Output the (X, Y) coordinate of the center of the cell containing the given text.  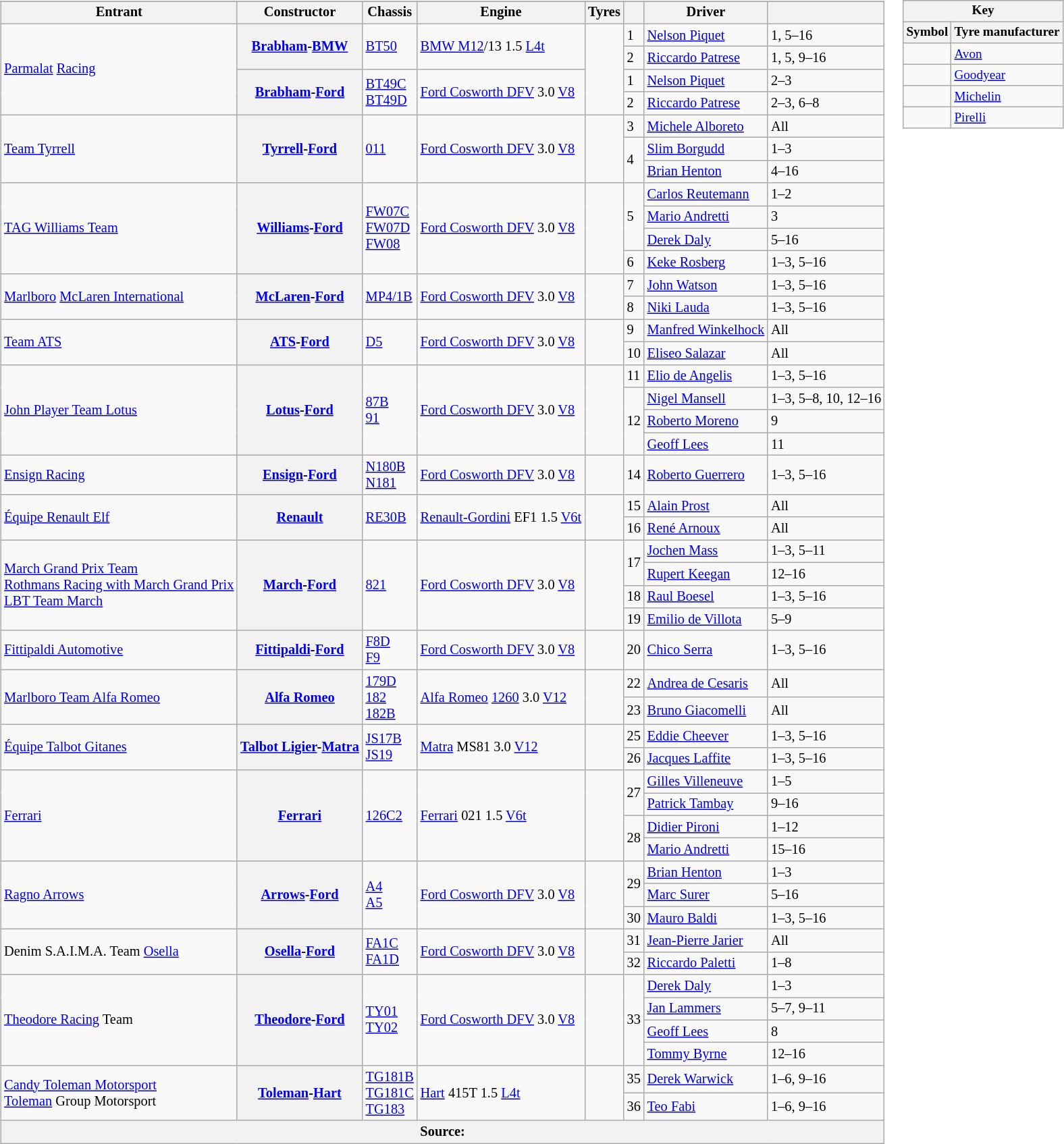
30 (634, 918)
Jan Lammers (706, 1009)
Ensign-Ford (300, 475)
TAG Williams Team (119, 228)
27 (634, 792)
Fittipaldi-Ford (300, 650)
1, 5–16 (826, 35)
D5 (390, 342)
McLaren-Ford (300, 297)
Arrows-Ford (300, 895)
23 (634, 711)
Patrick Tambay (706, 805)
5–9 (826, 620)
Riccardo Paletti (706, 963)
29 (634, 884)
Tommy Byrne (706, 1054)
Brabham-Ford (300, 92)
A4A5 (390, 895)
Ragno Arrows (119, 895)
Lotus-Ford (300, 410)
Source: (443, 1132)
10 (634, 353)
Carlos Reutemann (706, 194)
Roberto Moreno (706, 421)
2–3 (826, 81)
Alain Prost (706, 506)
Renault-Gordini EF1 1.5 V6t (501, 517)
Talbot Ligier-Matra (300, 748)
Alfa Romeo 1260 3.0 V12 (501, 697)
15 (634, 506)
Mauro Baldi (706, 918)
4 (634, 161)
Eddie Cheever (706, 736)
John Player Team Lotus (119, 410)
Didier Pironi (706, 827)
John Watson (706, 285)
Pirelli (1007, 118)
15–16 (826, 850)
Nigel Mansell (706, 399)
Eliseo Salazar (706, 353)
31 (634, 941)
JS17BJS19 (390, 748)
Manfred Winkelhock (706, 331)
126C2 (390, 815)
26 (634, 759)
12 (634, 421)
6 (634, 263)
F8DF9 (390, 650)
5 (634, 217)
BMW M12/13 1.5 L4t (501, 46)
Slim Borgudd (706, 149)
1–3, 5–11 (826, 551)
25 (634, 736)
Osella-Ford (300, 952)
87B91 (390, 410)
28 (634, 838)
René Arnoux (706, 528)
TG181BTG181CTG183 (390, 1093)
16 (634, 528)
Marlboro Team Alfa Romeo (119, 697)
011 (390, 148)
Brabham-BMW (300, 46)
Parmalat Racing (119, 69)
36 (634, 1107)
Goodyear (1007, 75)
Équipe Renault Elf (119, 517)
Tyres (604, 13)
Denim S.A.I.M.A. Team Osella (119, 952)
N180BN181 (390, 475)
Tyre manufacturer (1007, 32)
Toleman-Hart (300, 1093)
35 (634, 1080)
FA1CFA1D (390, 952)
Keke Rosberg (706, 263)
TY01TY02 (390, 1020)
Matra MS81 3.0 V12 (501, 748)
2–3, 6–8 (826, 103)
7 (634, 285)
Marc Surer (706, 895)
Gilles Villeneuve (706, 782)
Andrea de Cesaris (706, 683)
1–12 (826, 827)
Alfa Romeo (300, 697)
1, 5, 9–16 (826, 58)
Team Tyrrell (119, 148)
Candy Toleman Motorsport Toleman Group Motorsport (119, 1093)
Équipe Talbot Gitanes (119, 748)
19 (634, 620)
Engine (501, 13)
Rupert Keegan (706, 574)
Jacques Laffite (706, 759)
Michelin (1007, 97)
Avon (1007, 54)
Derek Warwick (706, 1080)
Michele Alboreto (706, 126)
Chico Serra (706, 650)
Ensign Racing (119, 475)
BT49CBT49D (390, 92)
1–8 (826, 963)
1–2 (826, 194)
9–16 (826, 805)
Theodore Racing Team (119, 1020)
1–5 (826, 782)
821 (390, 586)
Constructor (300, 13)
Hart 415T 1.5 L4t (501, 1093)
Renault (300, 517)
RE30B (390, 517)
Jochen Mass (706, 551)
Tyrrell-Ford (300, 148)
5–7, 9–11 (826, 1009)
14 (634, 475)
Ferrari 021 1.5 V6t (501, 815)
20 (634, 650)
Symbol (928, 32)
MP4/1B (390, 297)
Emilio de Villota (706, 620)
179D182182B (390, 697)
Theodore-Ford (300, 1020)
4–16 (826, 171)
March-Ford (300, 586)
Fittipaldi Automotive (119, 650)
33 (634, 1020)
Bruno Giacomelli (706, 711)
22 (634, 683)
Niki Lauda (706, 308)
17 (634, 563)
Chassis (390, 13)
Teo Fabi (706, 1107)
18 (634, 597)
March Grand Prix Team Rothmans Racing with March Grand Prix LBT Team March (119, 586)
1–3, 5–8, 10, 12–16 (826, 399)
Entrant (119, 13)
Team ATS (119, 342)
BT50 (390, 46)
Williams-Ford (300, 228)
Elio de Angelis (706, 376)
Driver (706, 13)
Raul Boesel (706, 597)
Marlboro McLaren International (119, 297)
ATS-Ford (300, 342)
32 (634, 963)
FW07CFW07DFW08 (390, 228)
Key (983, 11)
Roberto Guerrero (706, 475)
Jean-Pierre Jarier (706, 941)
